For the text-containing cell, return its midpoint in (x, y) coordinate format. 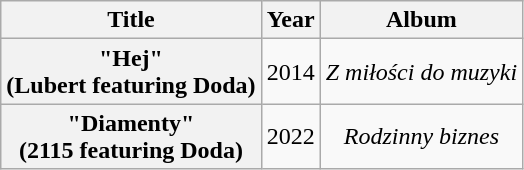
Title (131, 20)
Album (421, 20)
"Diamenty"(2115 featuring Doda) (131, 136)
"Hej"(Lubert featuring Doda) (131, 72)
2022 (290, 136)
Z miłości do muzyki (421, 72)
2014 (290, 72)
Rodzinny biznes (421, 136)
Year (290, 20)
